Search for the cell housing the specified text and yield its [x, y] center coordinate. 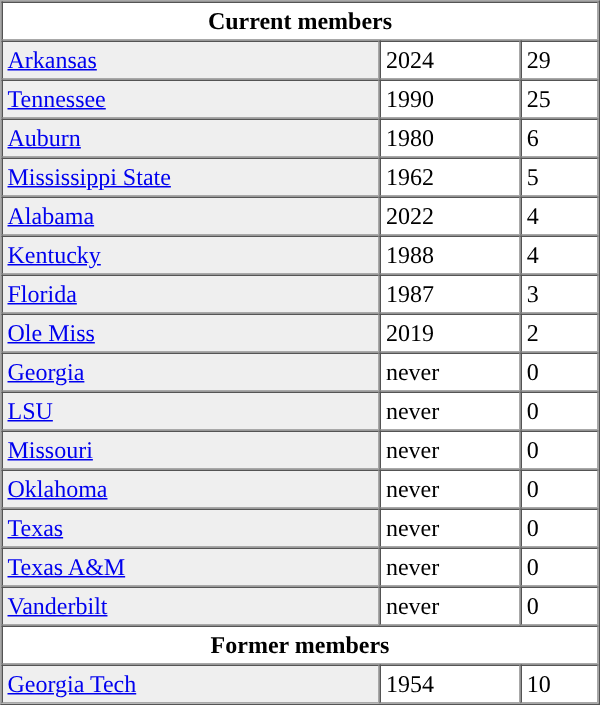
2022 [450, 216]
Tennessee [191, 100]
Texas A&M [191, 568]
3 [560, 294]
Ole Miss [191, 334]
1987 [450, 294]
Auburn [191, 138]
Arkansas [191, 60]
2019 [450, 334]
Vanderbilt [191, 606]
2 [560, 334]
2024 [450, 60]
1954 [450, 684]
29 [560, 60]
Florida [191, 294]
Georgia [191, 372]
1990 [450, 100]
25 [560, 100]
5 [560, 178]
Texas [191, 528]
Oklahoma [191, 490]
Kentucky [191, 256]
10 [560, 684]
LSU [191, 412]
Former members [300, 646]
1988 [450, 256]
1980 [450, 138]
1962 [450, 178]
Mississippi State [191, 178]
Current members [300, 22]
6 [560, 138]
Alabama [191, 216]
Missouri [191, 450]
Georgia Tech [191, 684]
